Output the (x, y) coordinate of the center of the cell containing the given text.  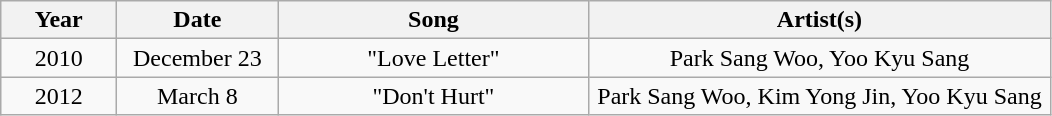
December 23 (198, 58)
Park Sang Woo, Kim Yong Jin, Yoo Kyu Sang (820, 96)
Song (434, 20)
Park Sang Woo, Yoo Kyu Sang (820, 58)
2012 (59, 96)
Artist(s) (820, 20)
2010 (59, 58)
Year (59, 20)
March 8 (198, 96)
"Love Letter" (434, 58)
"Don't Hurt" (434, 96)
Date (198, 20)
